Scan for the cell matching the given text and deliver its [x, y] coordinate at center. 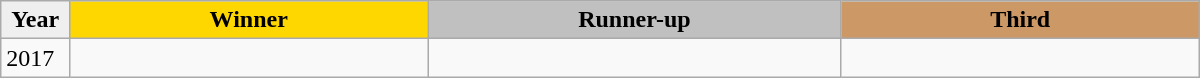
Year [36, 20]
Winner [249, 20]
Runner-up [634, 20]
2017 [36, 58]
Third [1020, 20]
